Output the (x, y) coordinate of the center of the cell containing the given text.  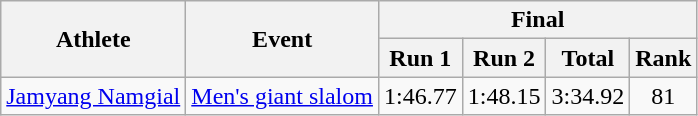
Athlete (94, 39)
Rank (664, 58)
3:34.92 (588, 96)
Total (588, 58)
Men's giant slalom (282, 96)
1:48.15 (504, 96)
81 (664, 96)
Run 1 (420, 58)
Event (282, 39)
Jamyang Namgial (94, 96)
1:46.77 (420, 96)
Run 2 (504, 58)
Final (537, 20)
